Locate the cell with the specified text and output its [X, Y] center coordinate. 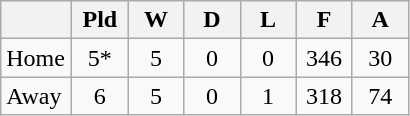
74 [380, 96]
5* [100, 58]
6 [100, 96]
L [268, 20]
318 [324, 96]
Pld [100, 20]
F [324, 20]
30 [380, 58]
Away [36, 96]
A [380, 20]
Home [36, 58]
346 [324, 58]
W [156, 20]
1 [268, 96]
D [212, 20]
